Determine the [x, y] coordinate at the center of the cell enclosing the given text.  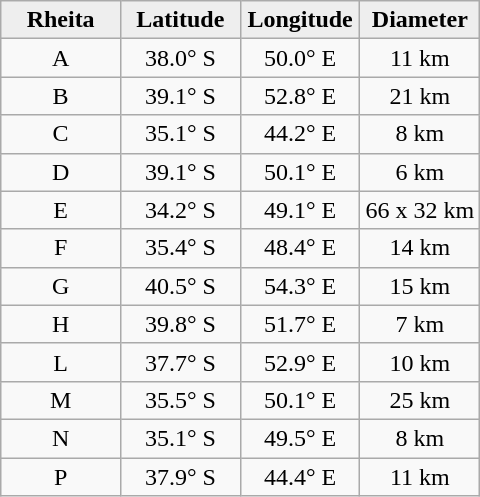
Latitude [180, 20]
10 km [420, 362]
39.8° S [180, 324]
E [61, 210]
51.7° E [300, 324]
Rheita [61, 20]
D [61, 172]
48.4° E [300, 248]
35.5° S [180, 400]
Longitude [300, 20]
H [61, 324]
A [61, 58]
54.3° E [300, 286]
35.4° S [180, 248]
66 x 32 km [420, 210]
38.0° S [180, 58]
49.1° E [300, 210]
N [61, 438]
44.2° E [300, 134]
Diameter [420, 20]
M [61, 400]
25 km [420, 400]
40.5° S [180, 286]
49.5° E [300, 438]
14 km [420, 248]
6 km [420, 172]
15 km [420, 286]
21 km [420, 96]
B [61, 96]
F [61, 248]
52.9° E [300, 362]
7 km [420, 324]
37.7° S [180, 362]
37.9° S [180, 477]
52.8° E [300, 96]
G [61, 286]
C [61, 134]
L [61, 362]
50.0° E [300, 58]
34.2° S [180, 210]
44.4° E [300, 477]
P [61, 477]
